Find where the given text appears and provide that cell's center as [x, y] coordinate. 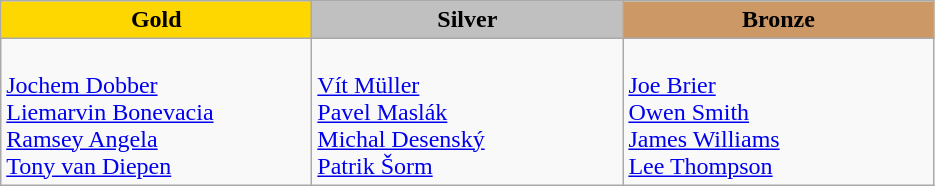
Gold [156, 20]
Silver [468, 20]
Vít MüllerPavel MaslákMichal DesenskýPatrik Šorm [468, 112]
Jochem DobberLiemarvin BonevaciaRamsey AngelaTony van Diepen [156, 112]
Joe BrierOwen SmithJames WilliamsLee Thompson [778, 112]
Bronze [778, 20]
